Return the (X, Y) coordinate for the center point of the cell that contains the specified text.  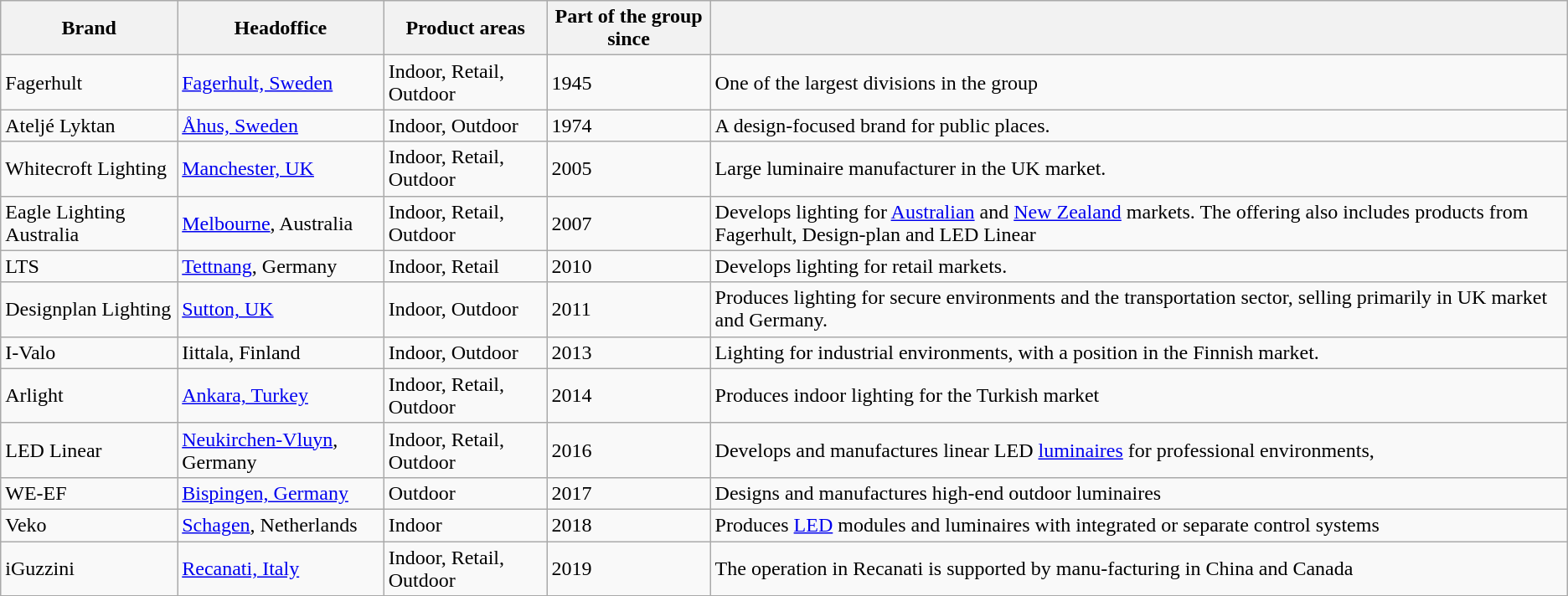
Fagerhult, Sweden (281, 82)
Veko (89, 525)
Indoor (466, 525)
Manchester, UK (281, 169)
Develops lighting for Australian and New Zealand markets. The offering also includes products from Fagerhult, Design-plan and LED Linear (1139, 223)
Arlight (89, 395)
2013 (628, 352)
Fagerhult (89, 82)
Schagen, Netherlands (281, 525)
A design-focused brand for public places. (1139, 126)
LTS (89, 266)
Eagle Lighting Australia (89, 223)
1974 (628, 126)
Develops lighting for retail markets. (1139, 266)
Whitecroft Lighting (89, 169)
Tettnang, Germany (281, 266)
2016 (628, 450)
Neukirchen-Vluyn, Germany (281, 450)
2018 (628, 525)
I-Valo (89, 352)
WE-EF (89, 493)
iGuzzini (89, 568)
Outdoor (466, 493)
Produces lighting for secure environments and the transportation sector, selling primarily in UK market and Germany. (1139, 310)
2010 (628, 266)
Ateljé Lyktan (89, 126)
Indoor, Retail (466, 266)
Part of the group since (628, 28)
Sutton, UK (281, 310)
Designplan Lighting (89, 310)
1945 (628, 82)
Produces LED modules and luminaires with integrated or separate control systems (1139, 525)
Iittala, Finland (281, 352)
LED Linear (89, 450)
Lighting for industrial environments, with a position in the Finnish market. (1139, 352)
Bispingen, Germany (281, 493)
Headoffice (281, 28)
2014 (628, 395)
Recanati, Italy (281, 568)
Produces indoor lighting for the Turkish market (1139, 395)
Large luminaire manufacturer in the UK market. (1139, 169)
2017 (628, 493)
2007 (628, 223)
Designs and manufactures high-end outdoor luminaires (1139, 493)
Brand (89, 28)
Melbourne, Australia (281, 223)
Develops and manufactures linear LED luminaires for professional environments, (1139, 450)
Åhus, Sweden (281, 126)
Product areas (466, 28)
2019 (628, 568)
Ankara, Turkey (281, 395)
One of the largest divisions in the group (1139, 82)
2005 (628, 169)
The operation in Recanati is supported by manu-facturing in China and Canada (1139, 568)
2011 (628, 310)
